For the text-containing cell, return its midpoint in [X, Y] coordinate format. 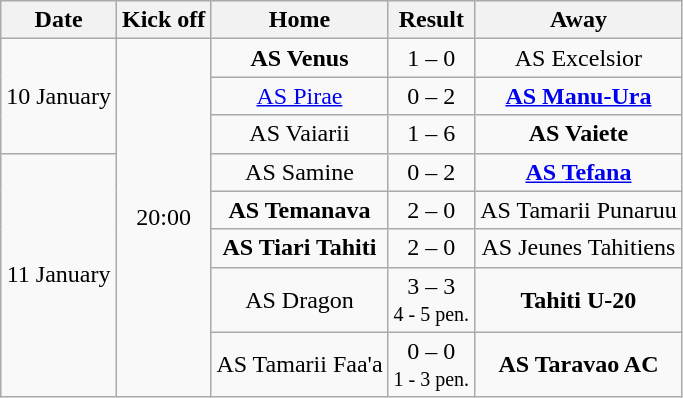
AS Venus [300, 58]
3 – 3 4 - 5 pen. [432, 300]
1 – 6 [432, 134]
AS Manu-Ura [579, 96]
Date [59, 20]
AS Excelsior [579, 58]
AS Vaiarii [300, 134]
AS Pirae [300, 96]
20:00 [163, 218]
AS Dragon [300, 300]
AS Temanava [300, 210]
10 January [59, 96]
0 – 0 1 - 3 pen. [432, 364]
11 January [59, 275]
AS Tamarii Faa'a [300, 364]
AS Jeunes Tahitiens [579, 248]
AS Samine [300, 172]
Kick off [163, 20]
Away [579, 20]
Home [300, 20]
AS Tefana [579, 172]
AS Tiari Tahiti [300, 248]
1 – 0 [432, 58]
AS Taravao AC [579, 364]
Result [432, 20]
AS Tamarii Punaruu [579, 210]
AS Vaiete [579, 134]
Tahiti U-20 [579, 300]
